Identify which cell holds the provided text, then report its (x, y) central coordinate. 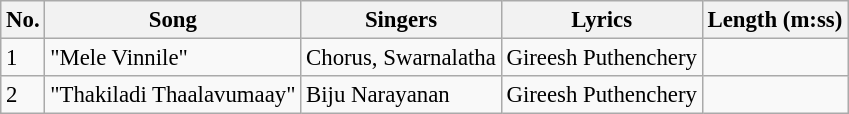
"Mele Vinnile" (173, 58)
Singers (401, 20)
2 (23, 95)
Lyrics (602, 20)
Biju Narayanan (401, 95)
Chorus, Swarnalatha (401, 58)
1 (23, 58)
Length (m:ss) (774, 20)
Song (173, 20)
No. (23, 20)
"Thakiladi Thaalavumaay" (173, 95)
